Locate the cell with the specified text and output its (X, Y) center coordinate. 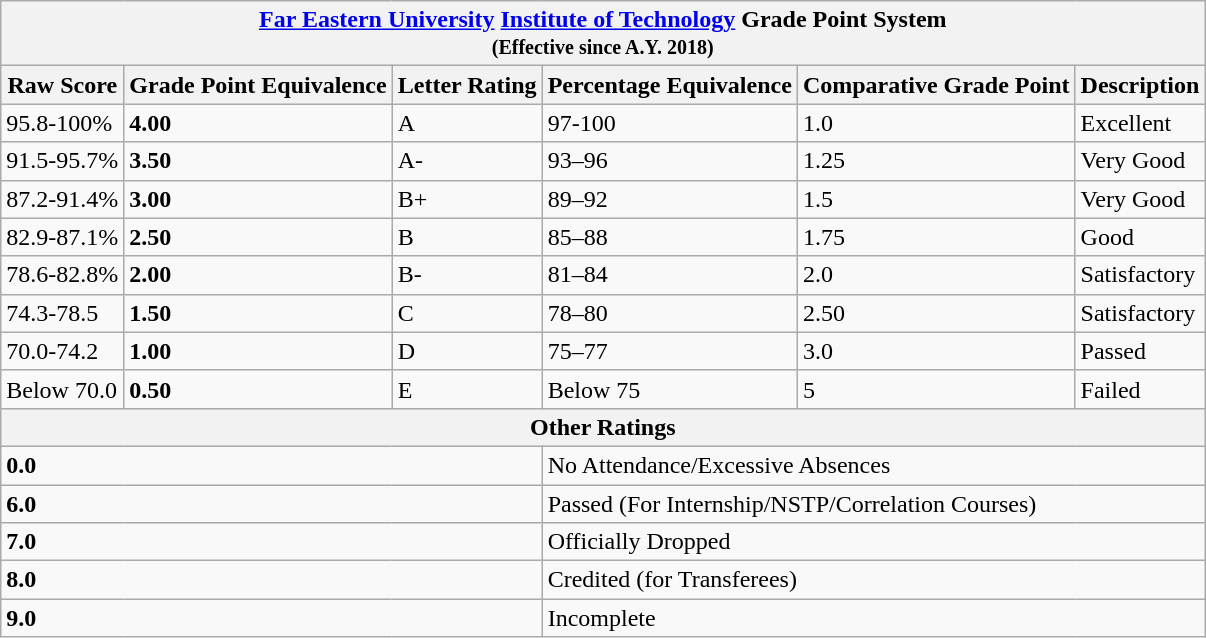
1.50 (258, 313)
Good (1140, 237)
Letter Rating (467, 85)
89–92 (670, 199)
0.0 (272, 465)
B+ (467, 199)
1.25 (936, 161)
81–84 (670, 275)
95.8-100% (62, 123)
97-100 (670, 123)
85–88 (670, 237)
1.0 (936, 123)
9.0 (272, 618)
75–77 (670, 351)
1.00 (258, 351)
Raw Score (62, 85)
Passed (For Internship/NSTP/Correlation Courses) (874, 503)
Incomplete (874, 618)
Passed (1140, 351)
87.2-91.4% (62, 199)
No Attendance/Excessive Absences (874, 465)
93–96 (670, 161)
Percentage Equivalence (670, 85)
7.0 (272, 542)
1.5 (936, 199)
A (467, 123)
Below 75 (670, 389)
A- (467, 161)
Description (1140, 85)
4.00 (258, 123)
78–80 (670, 313)
0.50 (258, 389)
3.50 (258, 161)
Failed (1140, 389)
3.0 (936, 351)
B (467, 237)
1.75 (936, 237)
5 (936, 389)
91.5-95.7% (62, 161)
Grade Point Equivalence (258, 85)
Other Ratings (603, 427)
78.6-82.8% (62, 275)
Comparative Grade Point (936, 85)
74.3-78.5 (62, 313)
Officially Dropped (874, 542)
Below 70.0 (62, 389)
Far Eastern University Institute of Technology Grade Point System(Effective since A.Y. 2018) (603, 34)
Credited (for Transferees) (874, 580)
C (467, 313)
B- (467, 275)
Excellent (1140, 123)
D (467, 351)
2.00 (258, 275)
70.0-74.2 (62, 351)
2.0 (936, 275)
82.9-87.1% (62, 237)
E (467, 389)
3.00 (258, 199)
6.0 (272, 503)
8.0 (272, 580)
